Scan for the cell matching the given text and deliver its [x, y] coordinate at center. 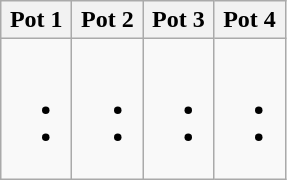
Pot 4 [250, 20]
Pot 3 [178, 20]
Pot 1 [36, 20]
Pot 2 [108, 20]
